Return (X, Y) of the center of cell containing provided text 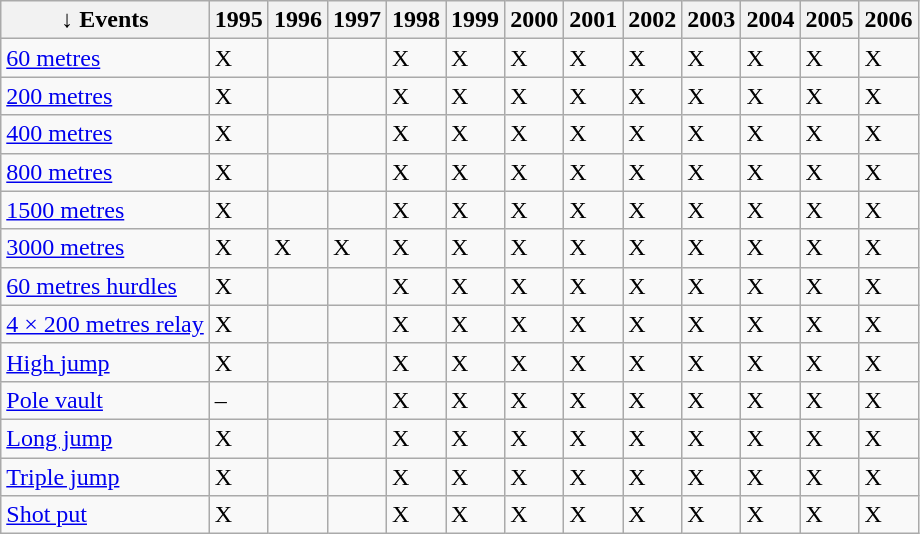
↓ Events (106, 20)
2006 (888, 20)
1997 (356, 20)
1500 metres (106, 210)
4 × 200 metres relay (106, 324)
2003 (712, 20)
60 metres hurdles (106, 286)
High jump (106, 362)
200 metres (106, 96)
800 metres (106, 172)
2005 (830, 20)
2004 (770, 20)
Triple jump (106, 477)
1995 (238, 20)
1999 (476, 20)
1996 (298, 20)
3000 metres (106, 248)
1998 (416, 20)
Pole vault (106, 400)
2002 (652, 20)
2001 (594, 20)
– (238, 400)
60 metres (106, 58)
2000 (534, 20)
400 metres (106, 134)
Shot put (106, 515)
Long jump (106, 438)
